Return the [X, Y] coordinate for the center point of the cell that contains the specified text.  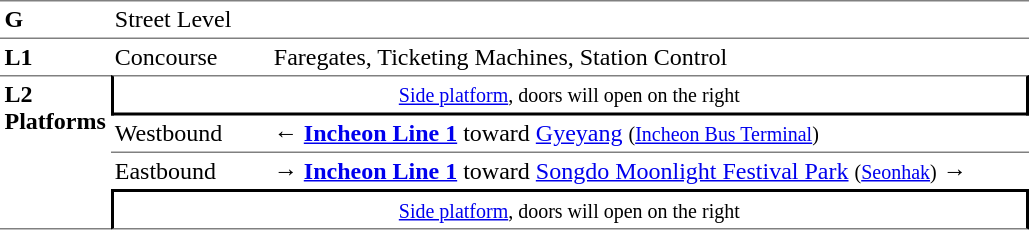
L2Platforms [55, 152]
G [55, 20]
L1 [55, 57]
Street Level [190, 20]
Concourse [190, 57]
→ Incheon Line 1 toward Songdo Moonlight Festival Park (Seonhak) → [648, 171]
Westbound [190, 135]
Eastbound [190, 171]
Faregates, Ticketing Machines, Station Control [648, 57]
← Incheon Line 1 toward Gyeyang (Incheon Bus Terminal) [648, 135]
